Scan for the cell matching the given text and deliver its [x, y] coordinate at center. 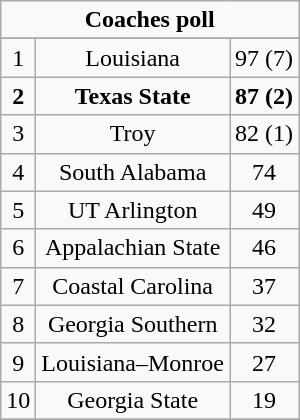
Coaches poll [150, 20]
97 (7) [264, 58]
Texas State [133, 96]
Coastal Carolina [133, 286]
8 [18, 324]
19 [264, 400]
5 [18, 210]
Appalachian State [133, 248]
1 [18, 58]
82 (1) [264, 134]
37 [264, 286]
74 [264, 172]
87 (2) [264, 96]
27 [264, 362]
9 [18, 362]
South Alabama [133, 172]
Louisiana–Monroe [133, 362]
Georgia Southern [133, 324]
3 [18, 134]
6 [18, 248]
2 [18, 96]
46 [264, 248]
Louisiana [133, 58]
49 [264, 210]
UT Arlington [133, 210]
32 [264, 324]
10 [18, 400]
7 [18, 286]
Georgia State [133, 400]
4 [18, 172]
Troy [133, 134]
